Pinpoint the cell where the given text exists, returning its [x, y] midpoint coordinate. 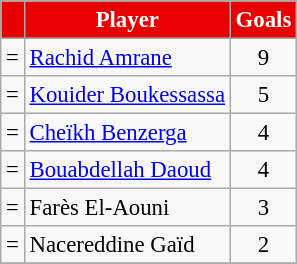
Player [127, 20]
Cheïkh Benzerga [127, 133]
2 [263, 245]
Bouabdellah Daoud [127, 170]
Nacereddine Gaïd [127, 245]
Rachid Amrane [127, 58]
Goals [263, 20]
3 [263, 208]
Farès El-Aouni [127, 208]
Kouider Boukessassa [127, 95]
9 [263, 58]
5 [263, 95]
